Return the (X, Y) coordinate for the center point of the cell that contains the specified text.  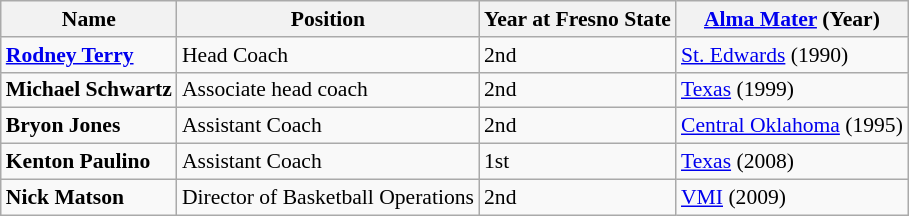
VMI (2009) (792, 197)
St. Edwards (1990) (792, 55)
Texas (1999) (792, 90)
Nick Matson (89, 197)
Bryon Jones (89, 126)
Head Coach (328, 55)
Kenton Paulino (89, 162)
Position (328, 19)
Central Oklahoma (1995) (792, 126)
Michael Schwartz (89, 90)
Director of Basketball Operations (328, 197)
1st (578, 162)
Name (89, 19)
Associate head coach (328, 90)
Alma Mater (Year) (792, 19)
Year at Fresno State (578, 19)
Rodney Terry (89, 55)
Texas (2008) (792, 162)
